Capture the cell that displays the provided text and extract its (x, y) central coordinate. 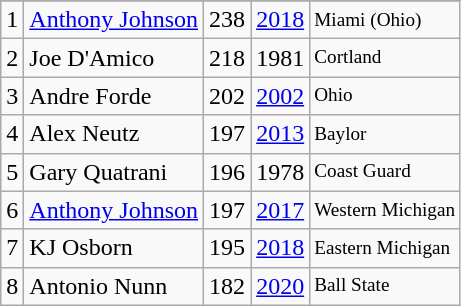
3 (12, 96)
Eastern Michigan (385, 248)
Ohio (385, 96)
2020 (280, 286)
Andre Forde (114, 96)
5 (12, 172)
Baylor (385, 134)
Alex Neutz (114, 134)
Gary Quatrani (114, 172)
Miami (Ohio) (385, 20)
2013 (280, 134)
195 (228, 248)
2002 (280, 96)
6 (12, 210)
Cortland (385, 58)
Joe D'Amico (114, 58)
202 (228, 96)
196 (228, 172)
4 (12, 134)
1981 (280, 58)
238 (228, 20)
8 (12, 286)
KJ Osborn (114, 248)
1978 (280, 172)
2 (12, 58)
Western Michigan (385, 210)
1 (12, 20)
Coast Guard (385, 172)
2017 (280, 210)
7 (12, 248)
Ball State (385, 286)
218 (228, 58)
182 (228, 286)
Antonio Nunn (114, 286)
